Return [x, y] of the center of cell containing provided text 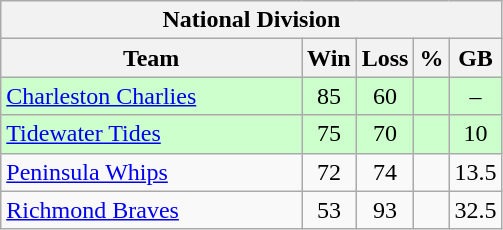
Tidewater Tides [152, 134]
Team [152, 58]
75 [330, 134]
72 [330, 172]
National Division [252, 20]
74 [385, 172]
GB [476, 58]
% [432, 58]
Loss [385, 58]
Richmond Braves [152, 210]
Charleston Charlies [152, 96]
70 [385, 134]
10 [476, 134]
13.5 [476, 172]
Win [330, 58]
Peninsula Whips [152, 172]
53 [330, 210]
93 [385, 210]
– [476, 96]
32.5 [476, 210]
85 [330, 96]
60 [385, 96]
